Scan for the cell matching the given text and deliver its [X, Y] coordinate at center. 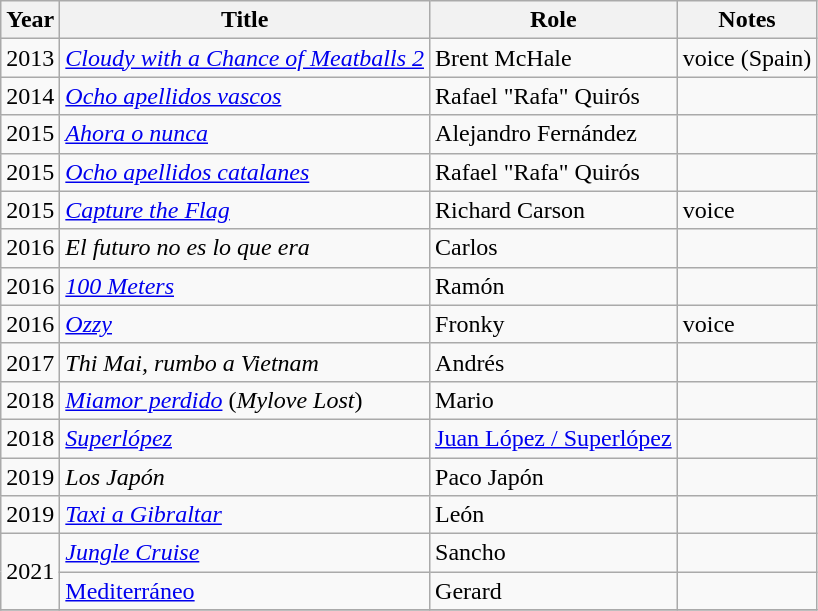
Alejandro Fernández [554, 134]
León [554, 515]
2014 [30, 96]
Ahora o nunca [245, 134]
Mario [554, 400]
Year [30, 20]
Paco Japón [554, 477]
Capture the Flag [245, 210]
Miamor perdido (Mylove Lost) [245, 400]
2017 [30, 362]
Ramón [554, 286]
Los Japón [245, 477]
Andrés [554, 362]
Role [554, 20]
El futuro no es lo que era [245, 248]
Sancho [554, 553]
Fronky [554, 324]
Notes [747, 20]
Superlópez [245, 438]
Ocho apellidos vascos [245, 96]
Jungle Cruise [245, 553]
Mediterráneo [245, 591]
Ocho apellidos catalanes [245, 172]
Thi Mai, rumbo a Vietnam [245, 362]
Richard Carson [554, 210]
2021 [30, 572]
Cloudy with a Chance of Meatballs 2 [245, 58]
voice (Spain) [747, 58]
Juan López / Superlópez [554, 438]
Title [245, 20]
100 Meters [245, 286]
2013 [30, 58]
Gerard [554, 591]
Taxi a Gibraltar [245, 515]
Brent McHale [554, 58]
Carlos [554, 248]
Ozzy [245, 324]
